Return the [X, Y] coordinate for the center point of the cell that contains the specified text.  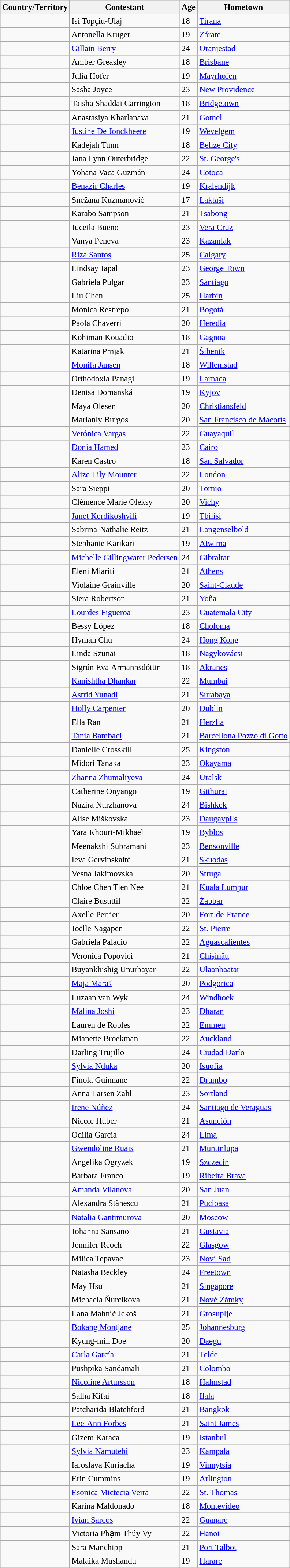
Aguascalientes [243, 942]
Harare [243, 1561]
Athens [243, 571]
Ieva Gervinskaitė [124, 860]
Anastasiya Kharlanava [124, 117]
Snežana Kuzmanović [124, 200]
Joëlle Nagapen [124, 929]
Kanishtha Dhankar [124, 681]
Bangkok [243, 1410]
Lauren de Robles [124, 1025]
Orthodoxia Panagi [124, 379]
Antonella Kruger [124, 35]
Alexandra Stănescu [124, 1204]
St. Pierre [243, 929]
Choloma [243, 626]
Iaroslava Kuriacha [124, 1465]
Muntinlupa [243, 1148]
Mónica Restrepo [124, 310]
Guatemala City [243, 612]
Kadejah Tunn [124, 145]
Ella Ran [124, 722]
Bishkek [243, 805]
Katarina Prnjak [124, 351]
Langenselbold [243, 530]
Ivian Sarcos [124, 1520]
Gizem Karaca [124, 1437]
Denisa Domanská [124, 392]
Żabbar [243, 901]
Yara Khouri-Mikhael [124, 832]
Chișinău [243, 956]
Linda Szunai [124, 654]
Juceila Bueno [124, 227]
Gomel [243, 117]
Surabaya [243, 695]
Maya Olesen [124, 406]
Alise Miškovska [124, 819]
Kingston [243, 750]
Grosuplje [243, 1313]
Saint James [243, 1424]
Vera Cruz [243, 227]
Paola Chaverri [124, 324]
Age [189, 7]
Wevelgem [243, 131]
Darling Trujillo [124, 1052]
Windhoek [243, 997]
Catherine Onyango [124, 791]
Monifa Jansen [124, 365]
Gibraltar [243, 557]
Bárbara Franco [124, 1176]
Liu Chen [124, 296]
Lindsay Japal [124, 268]
Tornio [243, 489]
Victoria Phạm Thúy Vy [124, 1534]
Esonica Mictecia Veira [124, 1492]
Podgorica [243, 984]
Okayama [243, 764]
Oranjestad [243, 49]
Gabriela Palacio [124, 942]
Kohiman Kouadio [124, 337]
Vanya Peneva [124, 241]
Vesna Jakimovska [124, 873]
Mumbai [243, 681]
Jennifer Reoch [124, 1245]
May Hsu [124, 1286]
Michelle Gillingwater Pedersen [124, 557]
Auckland [243, 1038]
Marianly Burgos [124, 420]
George Town [243, 268]
Istanbul [243, 1437]
Novi Sad [243, 1259]
Ciudad Darío [243, 1052]
Gagnoa [243, 337]
Gwendoline Ruais [124, 1148]
San Salvador [243, 461]
Buyankhishig Unurbayar [124, 970]
Asunción [243, 1121]
Eleni Miariti [124, 571]
Malina Joshi [124, 1011]
Yohana Vaca Guzmán [124, 172]
Santiago de Veraguas [243, 1107]
Mayrhofen [243, 76]
Veronica Popovici [124, 956]
Kuala Lumpur [243, 887]
Malaika Mushandu [124, 1561]
Sabrina-Nathalie Reitz [124, 530]
Tania Bambaci [124, 736]
Natasha Beckley [124, 1272]
Nicole Huber [124, 1121]
Johannesburg [243, 1327]
Tbilisi [243, 516]
Nicoline Artursson [124, 1382]
Janet Kerdikoshvili [124, 516]
Meenakshi Subramani [124, 846]
Clémence Marie Oleksy [124, 502]
Gillain Berry [124, 49]
Dharan [243, 1011]
Maja Maraš [124, 984]
Yoña [243, 598]
Dublin [243, 708]
Siera Robertson [124, 598]
Heredia [243, 324]
Lima [243, 1135]
Karina Maldonado [124, 1506]
Ribeira Brava [243, 1176]
Gustavia [243, 1231]
Nazira Nurzhanova [124, 805]
Karen Castro [124, 461]
Bessy López [124, 626]
Johanna Sansano [124, 1231]
Akranes [243, 667]
Hanoi [243, 1534]
Cairo [243, 447]
Violaine Grainville [124, 585]
St. George's [243, 158]
Fort-de-France [243, 915]
Erin Cummins [124, 1478]
Lourdes Figueroa [124, 612]
Chloe Chen Tien Nee [124, 887]
Bensonville [243, 846]
Halmstad [243, 1382]
Isuofia [243, 1066]
Mianette Broekman [124, 1038]
Daugavpils [243, 819]
Carla García [124, 1355]
Axelle Perrier [124, 915]
Vinnytsia [243, 1465]
Port Talbot [243, 1547]
San Francisco de Macorís [243, 420]
Ulaanbaatar [243, 970]
Sylvia Namutebi [124, 1451]
Emmen [243, 1025]
Struga [243, 873]
Skuodas [243, 860]
Danielle Crosskill [124, 750]
Cotoca [243, 172]
London [243, 475]
Amanda Vilanova [124, 1190]
Finola Guinnane [124, 1080]
Lana Mahnič Jekoš [124, 1313]
Hometown [243, 7]
Anna Larsen Zahl [124, 1094]
Salha Kifai [124, 1396]
Guayaquil [243, 433]
San Juan [243, 1190]
Szczecin [243, 1162]
Odilia García [124, 1135]
Laktaši [243, 200]
Midori Tanaka [124, 764]
Ilala [243, 1396]
Nagykovácsi [243, 654]
Angelika Ogryzek [124, 1162]
Daegu [243, 1341]
Tirana [243, 21]
Byblos [243, 832]
Colombo [243, 1369]
Country/Territory [35, 7]
Kampala [243, 1451]
Lee-Ann Forbes [124, 1424]
Irene Núñez [124, 1107]
Herzlia [243, 722]
Freetown [243, 1272]
Kyjov [243, 392]
Vichy [243, 502]
St. Thomas [243, 1492]
Natalia Gantimurova [124, 1217]
Hyman Chu [124, 640]
Christiansfeld [243, 406]
Sasha Joyce [124, 90]
Julia Hofer [124, 76]
Hong Kong [243, 640]
Arlington [243, 1478]
Contestant [124, 7]
Drumbo [243, 1080]
Patcharida Blatchford [124, 1410]
Santiago [243, 282]
Riza Santos [124, 255]
Githurai [243, 791]
Claire Busuttil [124, 901]
Luzaan van Wyk [124, 997]
Verónica Vargas [124, 433]
Justine De Jonckheere [124, 131]
Amber Greasley [124, 62]
Pushpika Sandamali [124, 1369]
Kralendijk [243, 186]
Sortland [243, 1094]
Harbin [243, 296]
Zhanna Zhumaliyeva [124, 777]
Zárate [243, 35]
Sara Sieppi [124, 489]
Guanare [243, 1520]
Gabriela Pulgar [124, 282]
Isi Topçiu-Ulaj [124, 21]
Bokang Montjane [124, 1327]
Sigrún Eva Ármannsdóttir [124, 667]
Taisha Shaddai Carrington [124, 104]
Bogotá [243, 310]
Bridgetown [243, 104]
Benazir Charles [124, 186]
Milica Tepavac [124, 1259]
Alize Lily Mounter [124, 475]
Tsabong [243, 214]
Glasgow [243, 1245]
Holly Carpenter [124, 708]
Pucioasa [243, 1204]
Telde [243, 1355]
Sara Manchipp [124, 1547]
New Providence [243, 90]
Uralsk [243, 777]
Michaela Ňurciková [124, 1300]
Moscow [243, 1217]
Saint-Claude [243, 585]
Jana Lynn Outerbridge [124, 158]
Stephanie Karikari [124, 544]
Montevideo [243, 1506]
Atwima [243, 544]
Belize City [243, 145]
Šibenik [243, 351]
Singapore [243, 1286]
Astrid Yunadi [124, 695]
Kazanlak [243, 241]
Larnaca [243, 379]
Calgary [243, 255]
Brisbane [243, 62]
Sylvia Nduka [124, 1066]
Barcellona Pozzo di Gotto [243, 736]
Kyung-min Doe [124, 1341]
17 [189, 200]
Donia Hamed [124, 447]
Nové Zámky [243, 1300]
Karabo Sampson [124, 214]
Willemstad [243, 365]
